Search for the cell housing the specified text and yield its (x, y) center coordinate. 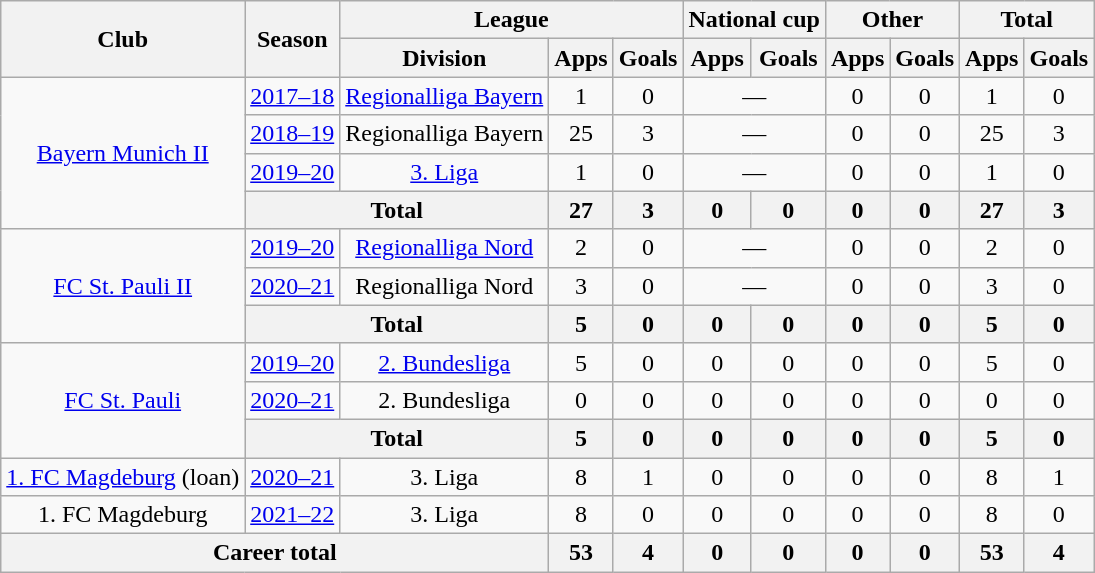
Other (892, 20)
National cup (754, 20)
FC St. Pauli II (123, 286)
2018–19 (292, 134)
Career total (275, 553)
Club (123, 39)
League (512, 20)
Season (292, 39)
FC St. Pauli (123, 400)
1. FC Magdeburg (loan) (123, 477)
2017–18 (292, 96)
1. FC Magdeburg (123, 515)
2021–22 (292, 515)
Division (444, 58)
Bayern Munich II (123, 153)
